Scan for the cell matching the given text and deliver its [x, y] coordinate at center. 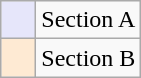
Section B [88, 58]
Section A [88, 20]
